Determine the (X, Y) coordinate at the center of the cell enclosing the given text.  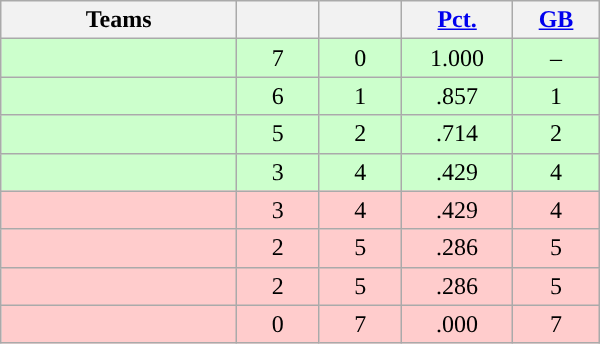
6 (277, 96)
.000 (456, 324)
.857 (456, 96)
1.000 (456, 58)
Pct. (456, 20)
– (556, 58)
.714 (456, 134)
GB (556, 20)
Teams (119, 20)
